Return the (x, y) coordinate for the center point of the cell that contains the specified text.  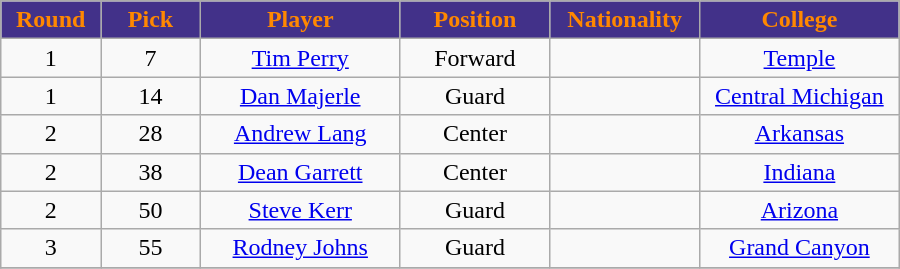
Arizona (800, 210)
28 (151, 134)
Rodney Johns (300, 248)
7 (151, 58)
55 (151, 248)
Position (475, 20)
Grand Canyon (800, 248)
Steve Kerr (300, 210)
College (800, 20)
Player (300, 20)
14 (151, 96)
Temple (800, 58)
Pick (151, 20)
Tim Perry (300, 58)
Andrew Lang (300, 134)
Nationality (625, 20)
38 (151, 172)
Central Michigan (800, 96)
3 (51, 248)
Arkansas (800, 134)
Forward (475, 58)
50 (151, 210)
Dan Majerle (300, 96)
Round (51, 20)
Dean Garrett (300, 172)
Indiana (800, 172)
